From the cell containing the given text, extract its center point as (x, y) coordinate. 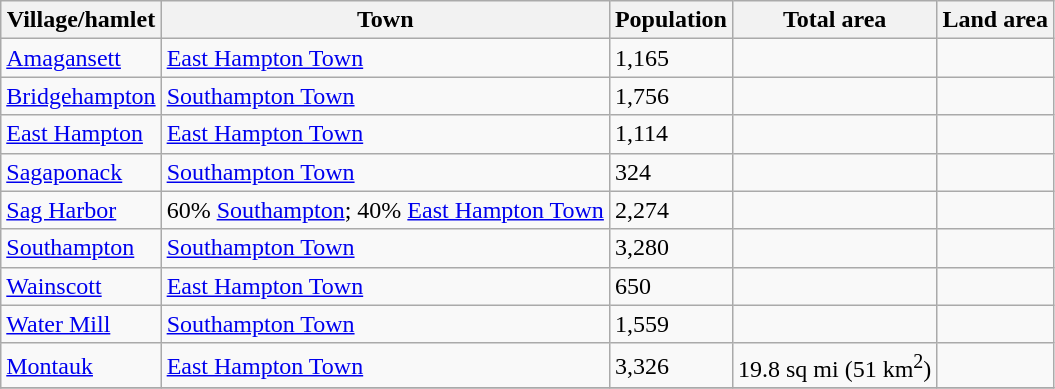
650 (670, 286)
Land area (996, 20)
Sagaponack (81, 172)
1,756 (670, 96)
Montauk (81, 366)
3,280 (670, 248)
Sag Harbor (81, 210)
Town (385, 20)
Water Mill (81, 324)
1,559 (670, 324)
324 (670, 172)
Population (670, 20)
Total area (834, 20)
60% Southampton; 40% East Hampton Town (385, 210)
2,274 (670, 210)
Southampton (81, 248)
Amagansett (81, 58)
Wainscott (81, 286)
Bridgehampton (81, 96)
1,165 (670, 58)
19.8 sq mi (51 km2) (834, 366)
3,326 (670, 366)
East Hampton (81, 134)
1,114 (670, 134)
Village/hamlet (81, 20)
